Pinpoint the cell where the given text exists, returning its (x, y) midpoint coordinate. 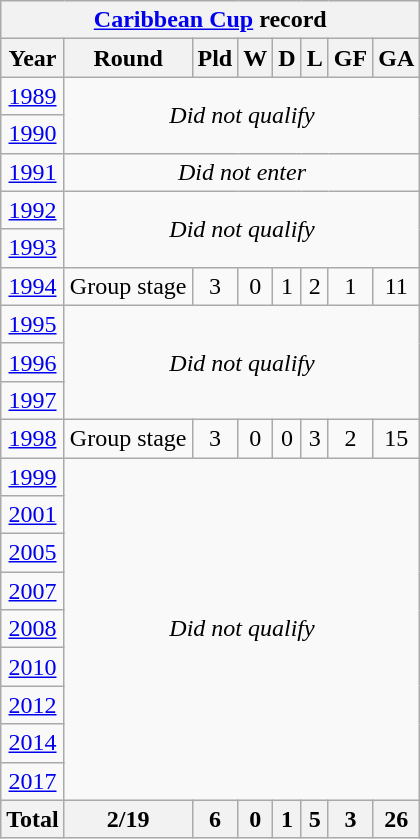
2001 (33, 515)
2008 (33, 629)
1993 (33, 248)
1992 (33, 210)
2014 (33, 743)
6 (215, 819)
2017 (33, 781)
1990 (33, 134)
GF (350, 58)
W (256, 58)
L (314, 58)
2012 (33, 705)
1999 (33, 477)
Pld (215, 58)
2/19 (128, 819)
GA (396, 58)
1991 (33, 172)
Total (33, 819)
5 (314, 819)
2007 (33, 591)
Caribbean Cup record (210, 20)
2005 (33, 553)
1994 (33, 286)
11 (396, 286)
1989 (33, 96)
15 (396, 438)
Did not enter (242, 172)
Round (128, 58)
26 (396, 819)
1996 (33, 362)
Year (33, 58)
1997 (33, 400)
1998 (33, 438)
2010 (33, 667)
D (287, 58)
1995 (33, 324)
